Determine the (x, y) coordinate at the center of the cell enclosing the given text.  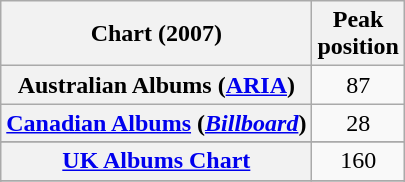
28 (358, 123)
87 (358, 85)
Peakposition (358, 34)
UK Albums Chart (156, 161)
Canadian Albums (Billboard) (156, 123)
Australian Albums (ARIA) (156, 85)
Chart (2007) (156, 34)
160 (358, 161)
